Scan for the cell matching the given text and deliver its (X, Y) coordinate at center. 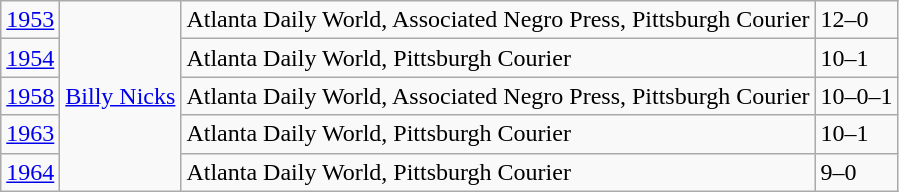
1958 (30, 96)
1964 (30, 172)
12–0 (856, 20)
Billy Nicks (120, 96)
1953 (30, 20)
10–0–1 (856, 96)
9–0 (856, 172)
1954 (30, 58)
1963 (30, 134)
